Locate the cell with the specified text and output its (x, y) center coordinate. 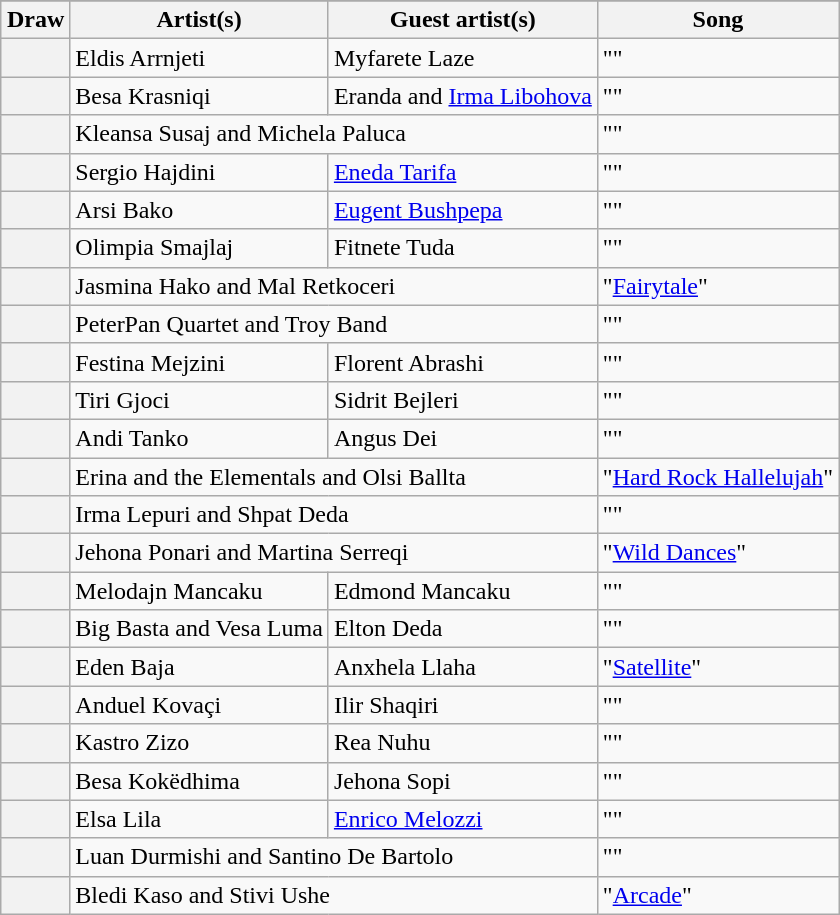
Arsi Bako (200, 210)
Sergio Hajdini (200, 172)
Jehona Ponari and Martina Serreqi (334, 553)
Erina and the Elementals and Olsi Ballta (334, 477)
Elsa Lila (200, 819)
Eden Baja (200, 667)
Kastro Zizo (200, 743)
Melodajn Mancaku (200, 591)
Besa Krasniqi (200, 96)
Elton Deda (462, 629)
"Wild Dances" (718, 553)
Eugent Bushpepa (462, 210)
Angus Dei (462, 438)
Myfarete Laze (462, 58)
"Arcade" (718, 895)
Draw (35, 20)
Eneda Tarifa (462, 172)
"Satellite" (718, 667)
Jehona Sopi (462, 781)
PeterPan Quartet and Troy Band (334, 324)
"Hard Rock Hallelujah" (718, 477)
Anxhela Llaha (462, 667)
Jasmina Hako and Mal Retkoceri (334, 286)
Rea Nuhu (462, 743)
Edmond Mancaku (462, 591)
Irma Lepuri and Shpat Deda (334, 515)
Luan Durmishi and Santino De Bartolo (334, 857)
Bledi Kaso and Stivi Ushe (334, 895)
Olimpia Smajlaj (200, 248)
Besa Kokëdhima (200, 781)
Enrico Melozzi (462, 819)
Ilir Shaqiri (462, 705)
Big Basta and Vesa Luma (200, 629)
Tiri Gjoci (200, 400)
Guest artist(s) (462, 20)
Eranda and Irma Libohova (462, 96)
Festina Mejzini (200, 362)
Song (718, 20)
Florent Abrashi (462, 362)
Artist(s) (200, 20)
Fitnete Tuda (462, 248)
Eldis Arrnjeti (200, 58)
Sidrit Bejleri (462, 400)
Anduel Kovaçi (200, 705)
Andi Tanko (200, 438)
Kleansa Susaj and Michela Paluca (334, 134)
"Fairytale" (718, 286)
